Return the [x, y] coordinate for the center point of the cell that contains the specified text.  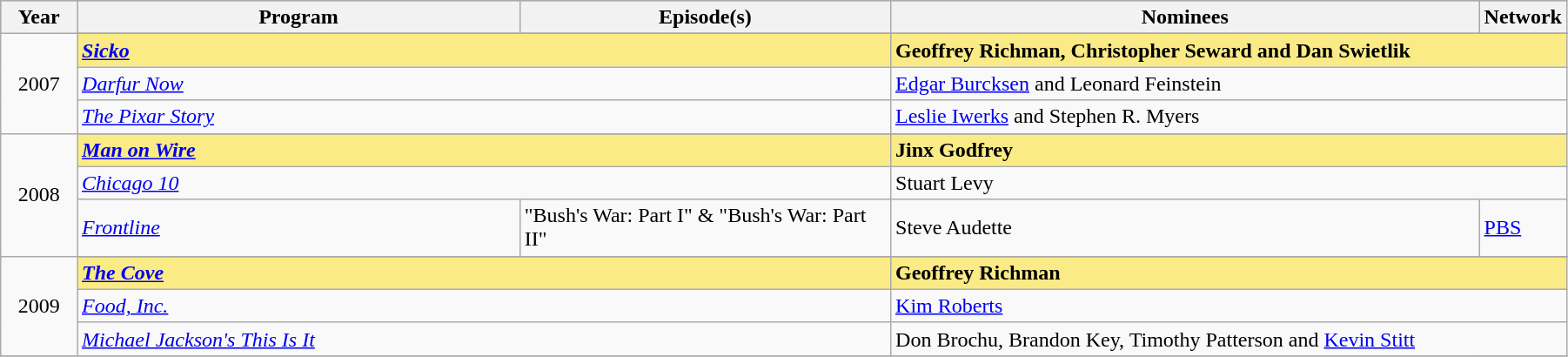
2008 [39, 195]
Michael Jackson's This Is It [484, 339]
Nominees [1185, 17]
PBS [1523, 228]
2009 [39, 306]
Darfur Now [484, 84]
Program [299, 17]
Jinx Godfrey [1229, 150]
The Pixar Story [484, 117]
Food, Inc. [484, 306]
Don Brochu, Brandon Key, Timothy Patterson and Kevin Stitt [1229, 339]
"Bush's War: Part I" & "Bush's War: Part II" [705, 228]
Episode(s) [705, 17]
Leslie Iwerks and Stephen R. Myers [1229, 117]
Man on Wire [484, 150]
Geoffrey Richman [1229, 273]
The Cove [484, 273]
Kim Roberts [1229, 306]
Year [39, 17]
Edgar Burcksen and Leonard Feinstein [1229, 84]
Network [1523, 17]
Stuart Levy [1229, 183]
Frontline [299, 228]
Geoffrey Richman, Christopher Seward and Dan Swietlik [1229, 51]
Chicago 10 [484, 183]
Steve Audette [1185, 228]
Sicko [484, 51]
2007 [39, 84]
